From the cell containing the given text, extract its center point as (X, Y) coordinate. 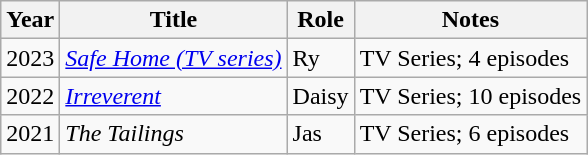
TV Series; 6 episodes (470, 134)
Safe Home (TV series) (174, 58)
The Tailings (174, 134)
TV Series; 4 episodes (470, 58)
2022 (30, 96)
Title (174, 20)
Irreverent (174, 96)
Ry (320, 58)
Jas (320, 134)
2021 (30, 134)
Daisy (320, 96)
Role (320, 20)
Notes (470, 20)
Year (30, 20)
TV Series; 10 episodes (470, 96)
2023 (30, 58)
